Search for the cell housing the specified text and yield its [X, Y] center coordinate. 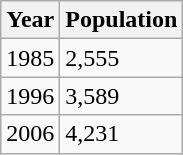
Year [30, 20]
1985 [30, 58]
Population [122, 20]
2006 [30, 134]
2,555 [122, 58]
3,589 [122, 96]
4,231 [122, 134]
1996 [30, 96]
